Pinpoint the cell where the given text exists, returning its (X, Y) midpoint coordinate. 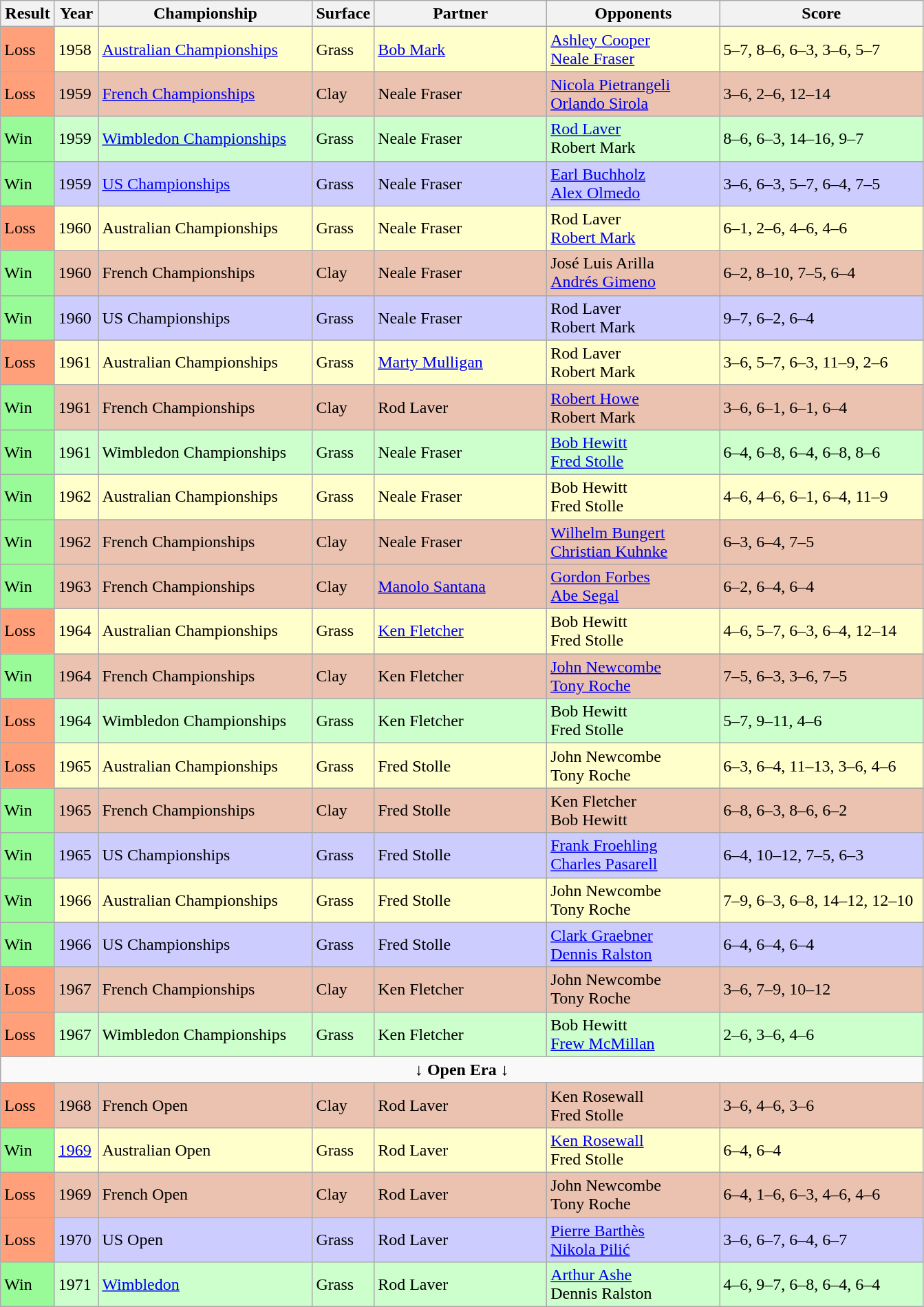
Pierre Barthès Nikola Pilić (633, 1239)
José Luis Arilla Andrés Gimeno (633, 273)
6–4, 1–6, 6–3, 4–6, 4–6 (821, 1195)
3–6, 6–1, 6–1, 6–4 (821, 407)
7–5, 6–3, 3–6, 7–5 (821, 676)
Result (28, 14)
Robert Howe Robert Mark (633, 407)
4–6, 4–6, 6–1, 6–4, 11–9 (821, 497)
Wimbledon (205, 1284)
Clark Graebner Dennis Ralston (633, 944)
Australian Open (205, 1149)
6–2, 6–4, 6–4 (821, 586)
Manolo Santana (461, 586)
9–7, 6–2, 6–4 (821, 318)
Marty Mulligan (461, 362)
US Open (205, 1239)
Gordon Forbes Abe Segal (633, 586)
1970 (76, 1239)
Championship (205, 14)
4–6, 5–7, 6–3, 6–4, 12–14 (821, 632)
1958 (76, 50)
↓ Open Era ↓ (462, 1070)
1963 (76, 586)
Nicola Pietrangeli Orlando Sirola (633, 94)
1968 (76, 1105)
3–6, 7–9, 10–12 (821, 990)
6–4, 6–4, 6–4 (821, 944)
4–6, 9–7, 6–8, 6–4, 6–4 (821, 1284)
6–4, 10–12, 7–5, 6–3 (821, 855)
3–6, 6–3, 5–7, 6–4, 7–5 (821, 183)
6–2, 8–10, 7–5, 6–4 (821, 273)
Frank Froehling Charles Pasarell (633, 855)
6–8, 6–3, 8–6, 6–2 (821, 811)
3–6, 5–7, 6–3, 11–9, 2–6 (821, 362)
6–3, 6–4, 11–13, 3–6, 4–6 (821, 765)
5–7, 8–6, 6–3, 3–6, 5–7 (821, 50)
3–6, 4–6, 3–6 (821, 1105)
Opponents (633, 14)
Ken Fletcher Bob Hewitt (633, 811)
8–6, 6–3, 14–16, 9–7 (821, 139)
Partner (461, 14)
Wilhelm Bungert Christian Kuhnke (633, 541)
Score (821, 14)
6–4, 6–8, 6–4, 6–8, 8–6 (821, 451)
3–6, 6–7, 6–4, 6–7 (821, 1239)
2–6, 3–6, 4–6 (821, 1034)
6–4, 6–4 (821, 1149)
6–3, 6–4, 7–5 (821, 541)
Bob Mark (461, 50)
7–9, 6–3, 6–8, 14–12, 12–10 (821, 900)
Year (76, 14)
5–7, 9–11, 4–6 (821, 721)
Arthur Ashe Dennis Ralston (633, 1284)
Earl Buchholz Alex Olmedo (633, 183)
Ashley Cooper Neale Fraser (633, 50)
1971 (76, 1284)
Surface (343, 14)
6–1, 2–6, 4–6, 4–6 (821, 229)
3–6, 2–6, 12–14 (821, 94)
Bob Hewitt Frew McMillan (633, 1034)
